Search for the cell housing the specified text and yield its (X, Y) center coordinate. 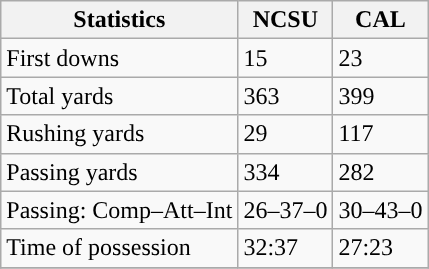
30–43–0 (380, 210)
27:23 (380, 248)
Time of possession (120, 248)
29 (286, 134)
Passing yards (120, 172)
CAL (380, 20)
23 (380, 58)
399 (380, 96)
15 (286, 58)
Passing: Comp–Att–Int (120, 210)
Total yards (120, 96)
NCSU (286, 20)
Rushing yards (120, 134)
Statistics (120, 20)
363 (286, 96)
26–37–0 (286, 210)
32:37 (286, 248)
First downs (120, 58)
282 (380, 172)
117 (380, 134)
334 (286, 172)
